Capture the cell that displays the provided text and extract its (x, y) central coordinate. 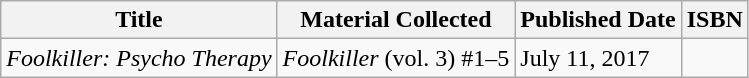
July 11, 2017 (598, 58)
Published Date (598, 20)
Title (139, 20)
Foolkiller (vol. 3) #1–5 (396, 58)
ISBN (714, 20)
Foolkiller: Psycho Therapy (139, 58)
Material Collected (396, 20)
